Identify which cell holds the provided text, then report its (x, y) central coordinate. 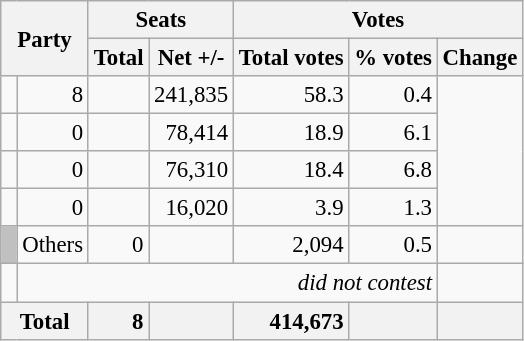
did not contest (227, 283)
18.4 (290, 170)
Net +/- (192, 58)
2,094 (290, 245)
0.4 (393, 95)
3.9 (290, 208)
Party (45, 38)
Seats (160, 20)
414,673 (290, 321)
Others (52, 245)
6.1 (393, 133)
Total votes (290, 58)
18.9 (290, 133)
Votes (378, 20)
16,020 (192, 208)
0.5 (393, 245)
% votes (393, 58)
241,835 (192, 95)
76,310 (192, 170)
1.3 (393, 208)
6.8 (393, 170)
Change (480, 58)
58.3 (290, 95)
78,414 (192, 133)
